For the text-containing cell, return its midpoint in (x, y) coordinate format. 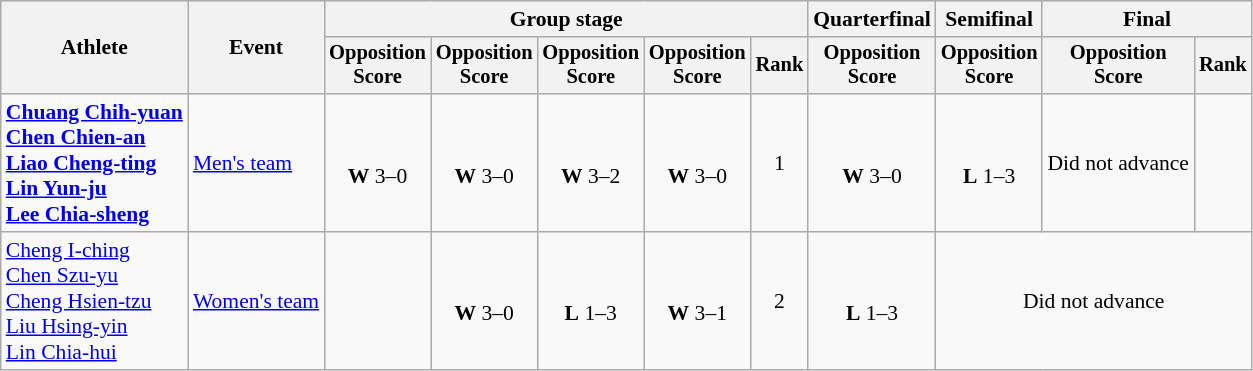
Final (1146, 19)
Athlete (94, 48)
W 3–1 (698, 301)
2 (780, 301)
Men's team (256, 163)
Cheng I-ching Chen Szu-yu Cheng Hsien-tzu Liu Hsing-yin Lin Chia-hui (94, 301)
1 (780, 163)
Semifinal (990, 19)
Quarterfinal (872, 19)
Chuang Chih-yuan Chen Chien-an Liao Cheng-ting Lin Yun-ju Lee Chia-sheng (94, 163)
Women's team (256, 301)
W 3–2 (590, 163)
Group stage (566, 19)
Event (256, 48)
